Identify which cell holds the provided text, then report its [x, y] central coordinate. 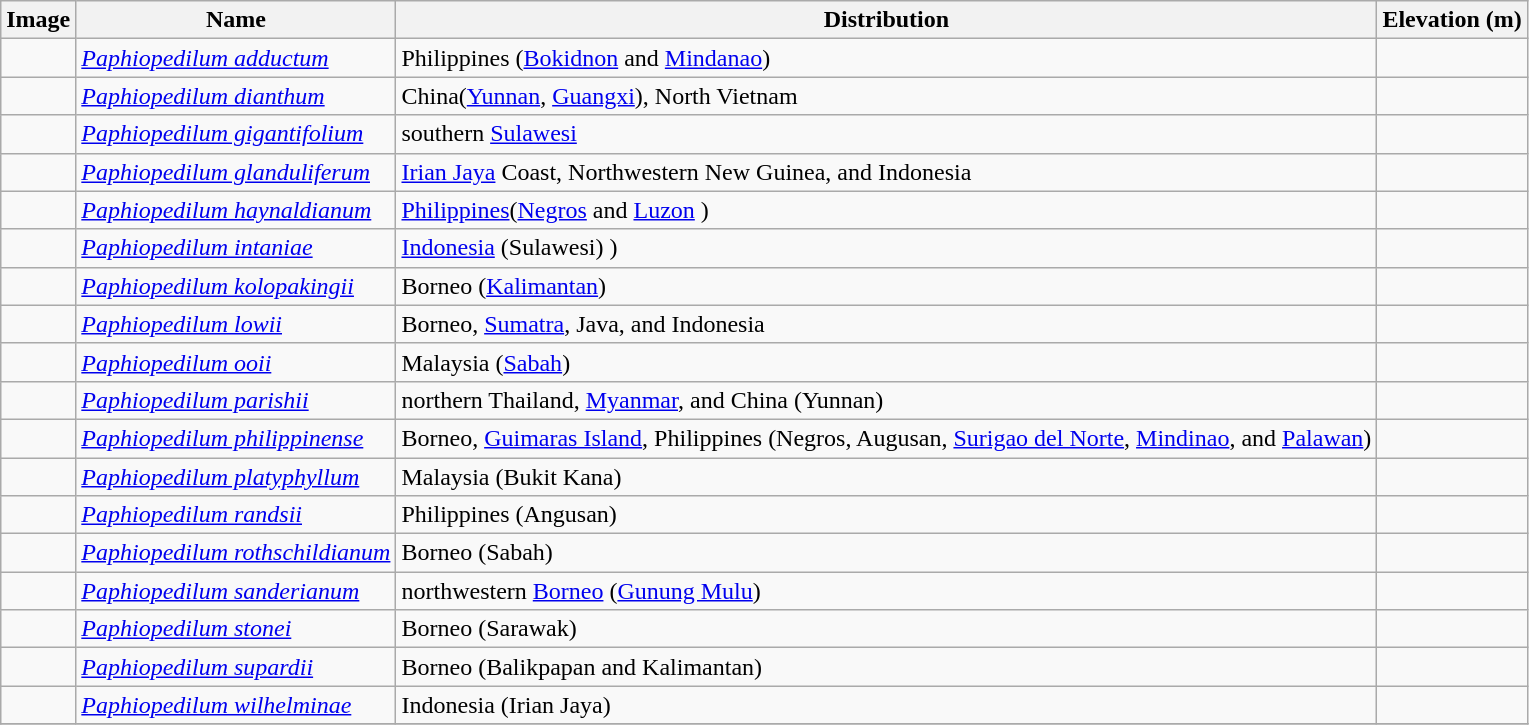
Indonesia (Irian Jaya) [886, 705]
Paphiopedilum ooii [236, 362]
Borneo, Sumatra, Java, and Indonesia [886, 324]
Paphiopedilum kolopakingii [236, 286]
Paphiopedilum glanduliferum [236, 172]
Paphiopedilum haynaldianum [236, 210]
Philippines (Angusan) [886, 515]
Paphiopedilum supardii [236, 667]
Image [38, 20]
Paphiopedilum randsii [236, 515]
Paphiopedilum stonei [236, 629]
Paphiopedilum adductum [236, 58]
Indonesia (Sulawesi) ) [886, 248]
Borneo (Sarawak) [886, 629]
Paphiopedilum philippinense [236, 438]
Distribution [886, 20]
Irian Jaya Coast, Northwestern New Guinea, and Indonesia [886, 172]
Paphiopedilum dianthum [236, 96]
Paphiopedilum gigantifolium [236, 134]
Paphiopedilum lowii [236, 324]
Name [236, 20]
Philippines (Bokidnon and Mindanao) [886, 58]
Philippines(Negros and Luzon ) [886, 210]
Paphiopedilum sanderianum [236, 591]
Malaysia (Sabah) [886, 362]
Malaysia (Bukit Kana) [886, 477]
Paphiopedilum parishii [236, 400]
southern Sulawesi [886, 134]
Borneo, Guimaras Island, Philippines (Negros, Augusan, Surigao del Norte, Mindinao, and Palawan) [886, 438]
northern Thailand, Myanmar, and China (Yunnan) [886, 400]
northwestern Borneo (Gunung Mulu) [886, 591]
Paphiopedilum intaniae [236, 248]
Borneo (Kalimantan) [886, 286]
Paphiopedilum platyphyllum [236, 477]
Paphiopedilum rothschildianum [236, 553]
Borneo (Sabah) [886, 553]
Paphiopedilum wilhelminae [236, 705]
China(Yunnan, Guangxi), North Vietnam [886, 96]
Borneo (Balikpapan and Kalimantan) [886, 667]
Elevation (m) [1452, 20]
